Pinpoint the cell where the given text exists, returning its (X, Y) midpoint coordinate. 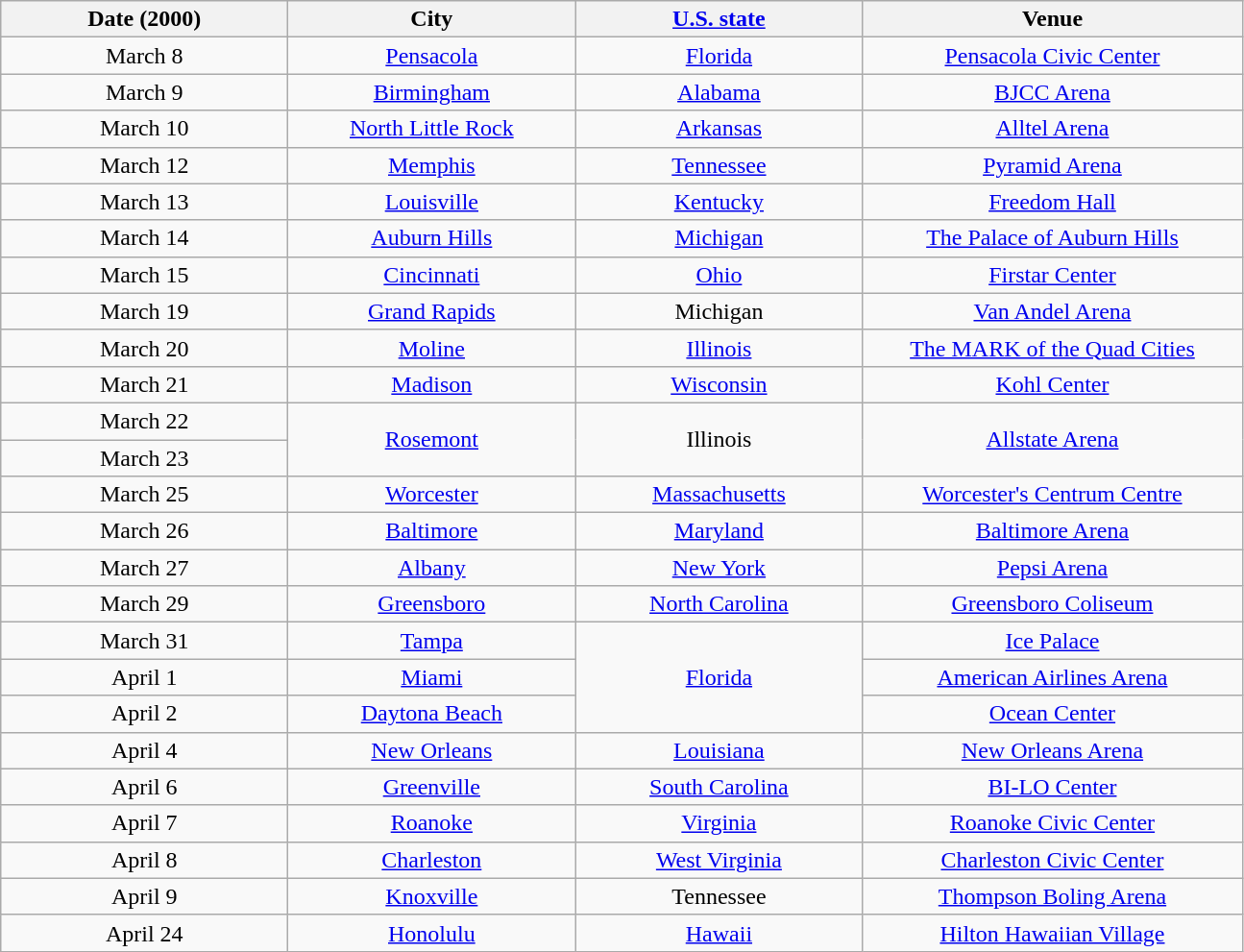
Maryland (719, 531)
Pepsi Arena (1053, 568)
Worcester (432, 495)
BJCC Arena (1053, 92)
The Palace of Auburn Hills (1053, 238)
Rosemont (432, 439)
Louisiana (719, 750)
April 2 (144, 714)
North Carolina (719, 604)
Alabama (719, 92)
March 19 (144, 311)
March 29 (144, 604)
American Airlines Arena (1053, 677)
April 9 (144, 896)
March 27 (144, 568)
New Orleans Arena (1053, 750)
Allstate Arena (1053, 439)
Kohl Center (1053, 384)
Baltimore Arena (1053, 531)
Pensacola Civic Center (1053, 56)
March 25 (144, 495)
Arkansas (719, 129)
April 7 (144, 823)
Charleston (432, 860)
Firstar Center (1053, 275)
Pyramid Arena (1053, 165)
Virginia (719, 823)
March 14 (144, 238)
The MARK of the Quad Cities (1053, 348)
Thompson Boling Arena (1053, 896)
Auburn Hills (432, 238)
Baltimore (432, 531)
U.S. state (719, 19)
Birmingham (432, 92)
Moline (432, 348)
March 8 (144, 56)
March 10 (144, 129)
Miami (432, 677)
Cincinnati (432, 275)
Hawaii (719, 933)
Ohio (719, 275)
Tampa (432, 641)
March 23 (144, 458)
April 6 (144, 787)
North Little Rock (432, 129)
April 24 (144, 933)
March 15 (144, 275)
April 8 (144, 860)
Memphis (432, 165)
West Virginia (719, 860)
March 21 (144, 384)
Roanoke Civic Center (1053, 823)
Louisville (432, 202)
Greensboro (432, 604)
Charleston Civic Center (1053, 860)
Ice Palace (1053, 641)
April 4 (144, 750)
Date (2000) (144, 19)
March 12 (144, 165)
Knoxville (432, 896)
Greensboro Coliseum (1053, 604)
March 26 (144, 531)
Venue (1053, 19)
Massachusetts (719, 495)
March 20 (144, 348)
March 9 (144, 92)
Madison (432, 384)
March 31 (144, 641)
April 1 (144, 677)
Greenville (432, 787)
South Carolina (719, 787)
Daytona Beach (432, 714)
Ocean Center (1053, 714)
Kentucky (719, 202)
New Orleans (432, 750)
Worcester's Centrum Centre (1053, 495)
Pensacola (432, 56)
New York (719, 568)
Grand Rapids (432, 311)
Freedom Hall (1053, 202)
BI-LO Center (1053, 787)
Van Andel Arena (1053, 311)
Alltel Arena (1053, 129)
City (432, 19)
March 22 (144, 421)
March 13 (144, 202)
Hilton Hawaiian Village (1053, 933)
Albany (432, 568)
Roanoke (432, 823)
Wisconsin (719, 384)
Honolulu (432, 933)
